Detect which cell encompasses the target text, then output its (X, Y) center coordinate. 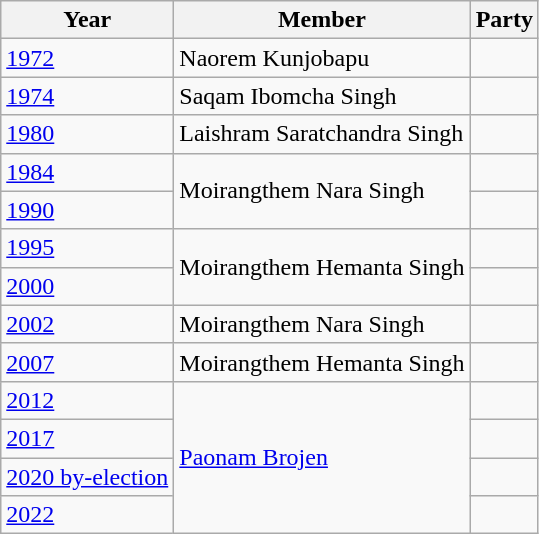
1990 (88, 210)
1995 (88, 248)
2000 (88, 286)
Party (504, 20)
Paonam Brojen (322, 457)
1974 (88, 96)
1980 (88, 134)
Saqam Ibomcha Singh (322, 96)
Year (88, 20)
Member (322, 20)
1972 (88, 58)
1984 (88, 172)
2020 by-election (88, 477)
Laishram Saratchandra Singh (322, 134)
Naorem Kunjobapu (322, 58)
2002 (88, 324)
2017 (88, 438)
2022 (88, 515)
2012 (88, 400)
2007 (88, 362)
